Detect which cell encompasses the target text, then output its (x, y) center coordinate. 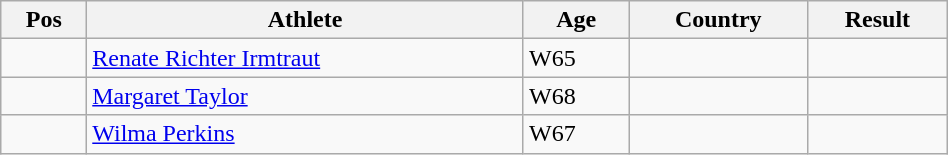
Result (878, 20)
Athlete (306, 20)
Country (718, 20)
W65 (576, 58)
Age (576, 20)
Wilma Perkins (306, 134)
W67 (576, 134)
Renate Richter Irmtraut (306, 58)
Margaret Taylor (306, 96)
Pos (44, 20)
W68 (576, 96)
